Capture the cell that displays the provided text and extract its [X, Y] central coordinate. 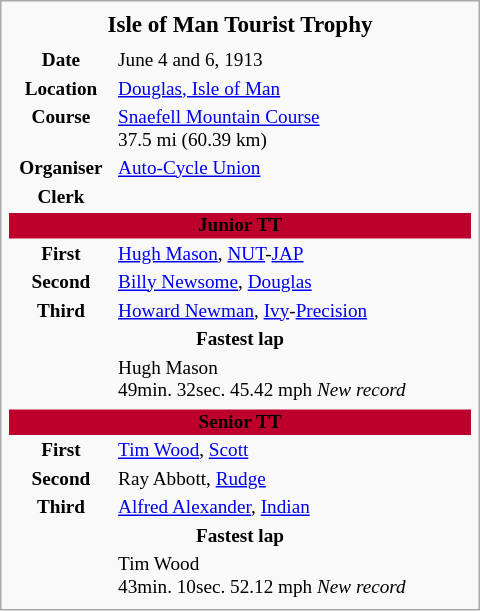
Course [60, 128]
Senior TT [240, 422]
Date [60, 60]
Junior TT [240, 225]
Organiser [60, 168]
Auto-Cycle Union [294, 168]
Ray Abbott, Rudge [294, 479]
Alfred Alexander, Indian [294, 507]
Howard Newman, Ivy-Precision [294, 311]
June 4 and 6, 1913 [294, 60]
Billy Newsome, Douglas [294, 282]
Tim Wood 43min. 10sec. 52.12 mph New record [294, 575]
Hugh Mason 49min. 32sec. 45.42 mph New record [294, 379]
Clerk [60, 197]
Snaefell Mountain Course 37.5 mi (60.39 km) [294, 128]
Tim Wood, Scott [294, 450]
Location [60, 89]
Hugh Mason, NUT-JAP [294, 254]
Isle of Man Tourist Trophy [240, 23]
Douglas, Isle of Man [294, 89]
